Identify which cell holds the provided text, then report its (X, Y) central coordinate. 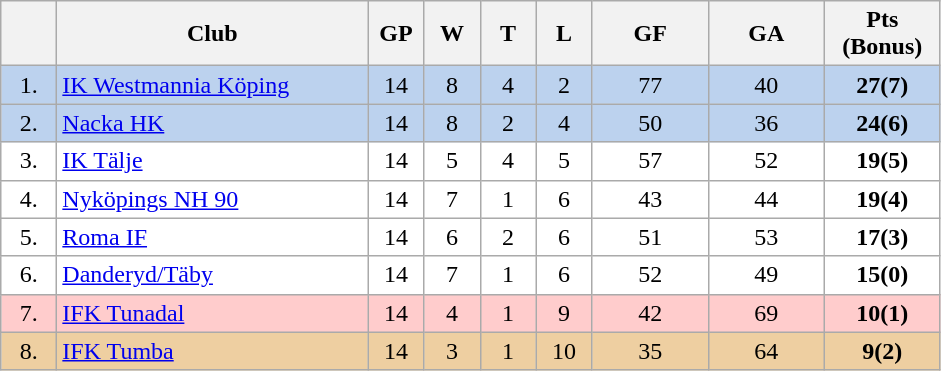
50 (650, 123)
GF (650, 34)
40 (766, 85)
36 (766, 123)
9 (564, 313)
19(4) (882, 199)
W (452, 34)
2. (29, 123)
Danderyd/Täby (212, 275)
57 (650, 161)
Nacka HK (212, 123)
L (564, 34)
8. (29, 351)
42 (650, 313)
69 (766, 313)
Nyköpings NH 90 (212, 199)
19(5) (882, 161)
44 (766, 199)
3 (452, 351)
IFK Tumba (212, 351)
7. (29, 313)
Roma IF (212, 237)
3. (29, 161)
5. (29, 237)
77 (650, 85)
IK Tälje (212, 161)
Pts (Bonus) (882, 34)
10(1) (882, 313)
24(6) (882, 123)
GP (396, 34)
Club (212, 34)
IFK Tunadal (212, 313)
1. (29, 85)
GA (766, 34)
IK Westmannia Köping (212, 85)
4. (29, 199)
49 (766, 275)
51 (650, 237)
9(2) (882, 351)
T (508, 34)
10 (564, 351)
53 (766, 237)
17(3) (882, 237)
27(7) (882, 85)
15(0) (882, 275)
43 (650, 199)
6. (29, 275)
64 (766, 351)
35 (650, 351)
